Find where the given text appears and provide that cell's center as [X, Y] coordinate. 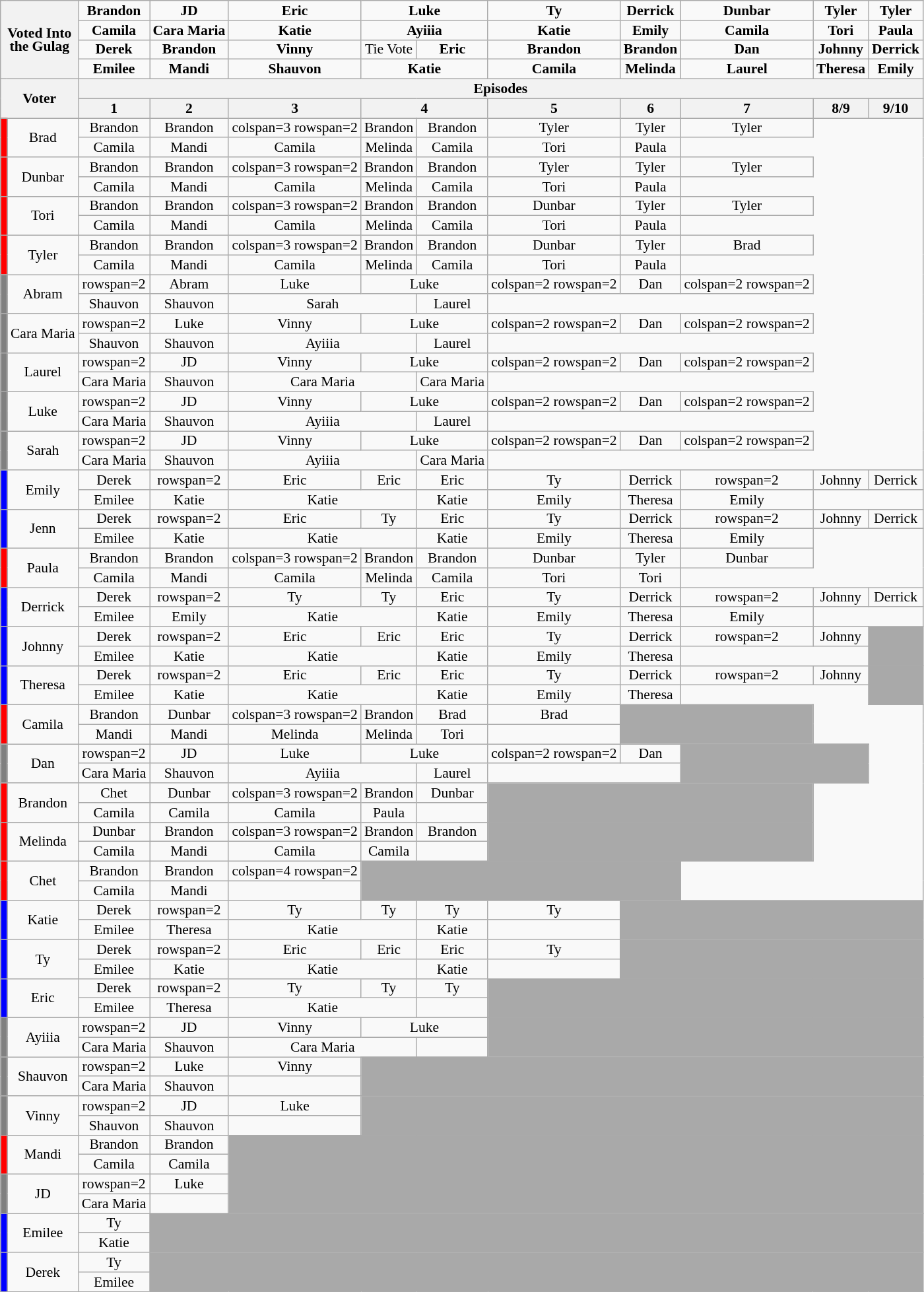
Episodes [500, 89]
Tie Vote [389, 50]
Jenn [43, 528]
9/10 [896, 108]
colspan=4 rowspan=2 [294, 871]
8/9 [841, 108]
2 [189, 108]
1 [114, 108]
Voted Intothe Gulag [40, 40]
Voter [40, 99]
3 [294, 108]
4 [424, 108]
5 [554, 108]
6 [651, 108]
7 [747, 108]
